From the cell containing the given text, extract its center point as [x, y] coordinate. 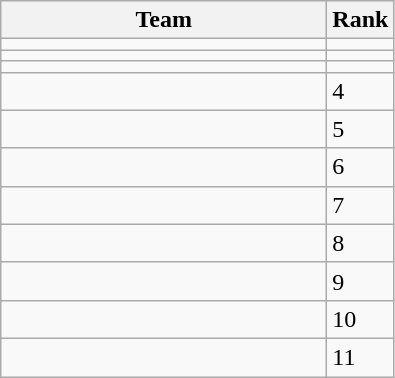
6 [360, 167]
5 [360, 129]
11 [360, 357]
9 [360, 281]
Team [164, 20]
8 [360, 243]
4 [360, 91]
Rank [360, 20]
10 [360, 319]
7 [360, 205]
